Extract the (x, y) coordinate from the center of the cell holding the provided text.  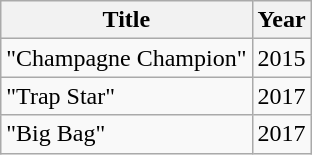
Title (126, 20)
Year (282, 20)
2015 (282, 58)
"Big Bag" (126, 134)
"Champagne Champion" (126, 58)
"Trap Star" (126, 96)
